Output the [X, Y] coordinate of the center of the cell containing the given text.  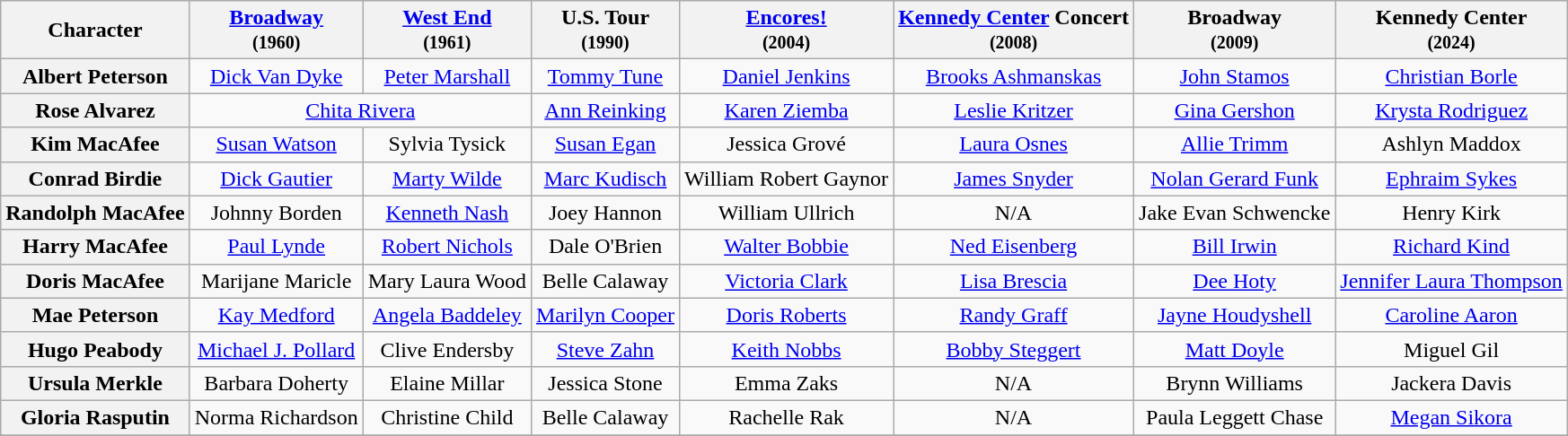
Kay Medford [277, 315]
Marc Kudisch [605, 179]
Harry MacAfee [95, 247]
James Snyder [1014, 179]
Randolph MacAfee [95, 213]
Steve Zahn [605, 349]
Joey Hannon [605, 213]
Emma Zaks [787, 383]
Jackera Davis [1451, 383]
Albert Peterson [95, 76]
John Stamos [1235, 76]
Matt Doyle [1235, 349]
Elaine Millar [447, 383]
Leslie Kritzer [1014, 110]
Peter Marshall [447, 76]
Kennedy Center Concert(2008) [1014, 31]
Barbara Doherty [277, 383]
Dee Hoty [1235, 281]
Doris Roberts [787, 315]
Christian Borle [1451, 76]
Doris MacAfee [95, 281]
Character [95, 31]
Norma Richardson [277, 417]
Ann Reinking [605, 110]
Marilyn Cooper [605, 315]
Rachelle Rak [787, 417]
Karen Ziemba [787, 110]
William Ullrich [787, 213]
Gloria Rasputin [95, 417]
Rose Alvarez [95, 110]
Lisa Brescia [1014, 281]
Jessica Grové [787, 144]
Encores!(2004) [787, 31]
Bobby Steggert [1014, 349]
Brooks Ashmanskas [1014, 76]
Michael J. Pollard [277, 349]
West End(1961) [447, 31]
Dick Gautier [277, 179]
Clive Endersby [447, 349]
Ephraim Sykes [1451, 179]
Jessica Stone [605, 383]
Megan Sikora [1451, 417]
Jennifer Laura Thompson [1451, 281]
Broadway(1960) [277, 31]
Dale O'Brien [605, 247]
Richard Kind [1451, 247]
Susan Egan [605, 144]
Mae Peterson [95, 315]
Ned Eisenberg [1014, 247]
Paul Lynde [277, 247]
Angela Baddeley [447, 315]
Walter Bobbie [787, 247]
Hugo Peabody [95, 349]
Robert Nichols [447, 247]
Broadway(2009) [1235, 31]
Victoria Clark [787, 281]
U.S. Tour(1990) [605, 31]
Marijane Maricle [277, 281]
Kenneth Nash [447, 213]
Conrad Birdie [95, 179]
William Robert Gaynor [787, 179]
Jake Evan Schwencke [1235, 213]
Dick Van Dyke [277, 76]
Ursula Merkle [95, 383]
Chita Rivera [360, 110]
Mary Laura Wood [447, 281]
Keith Nobbs [787, 349]
Marty Wilde [447, 179]
Paula Leggett Chase [1235, 417]
Bill Irwin [1235, 247]
Christine Child [447, 417]
Miguel Gil [1451, 349]
Gina Gershon [1235, 110]
Kim MacAfee [95, 144]
Nolan Gerard Funk [1235, 179]
Henry Kirk [1451, 213]
Tommy Tune [605, 76]
Johnny Borden [277, 213]
Susan Watson [277, 144]
Ashlyn Maddox [1451, 144]
Krysta Rodriguez [1451, 110]
Brynn Williams [1235, 383]
Randy Graff [1014, 315]
Kennedy Center(2024) [1451, 31]
Allie Trimm [1235, 144]
Caroline Aaron [1451, 315]
Daniel Jenkins [787, 76]
Sylvia Tysick [447, 144]
Jayne Houdyshell [1235, 315]
Laura Osnes [1014, 144]
